Locate the cell with the specified text and output its (X, Y) center coordinate. 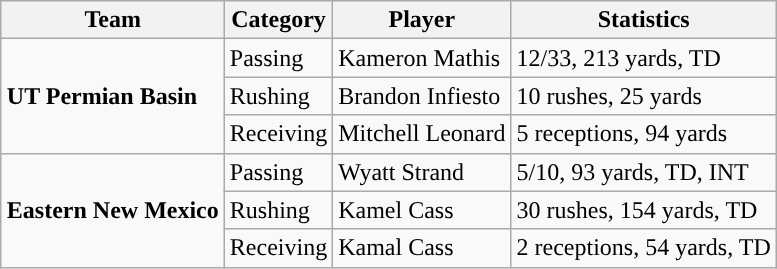
Category (278, 20)
Eastern New Mexico (112, 210)
30 rushes, 154 yards, TD (644, 210)
Kamal Cass (422, 248)
Team (112, 20)
Mitchell Leonard (422, 134)
5 receptions, 94 yards (644, 134)
Kameron Mathis (422, 58)
Brandon Infiesto (422, 96)
Player (422, 20)
Wyatt Strand (422, 172)
UT Permian Basin (112, 96)
10 rushes, 25 yards (644, 96)
12/33, 213 yards, TD (644, 58)
Statistics (644, 20)
5/10, 93 yards, TD, INT (644, 172)
Kamel Cass (422, 210)
2 receptions, 54 yards, TD (644, 248)
